Capture the cell that displays the provided text and extract its (x, y) central coordinate. 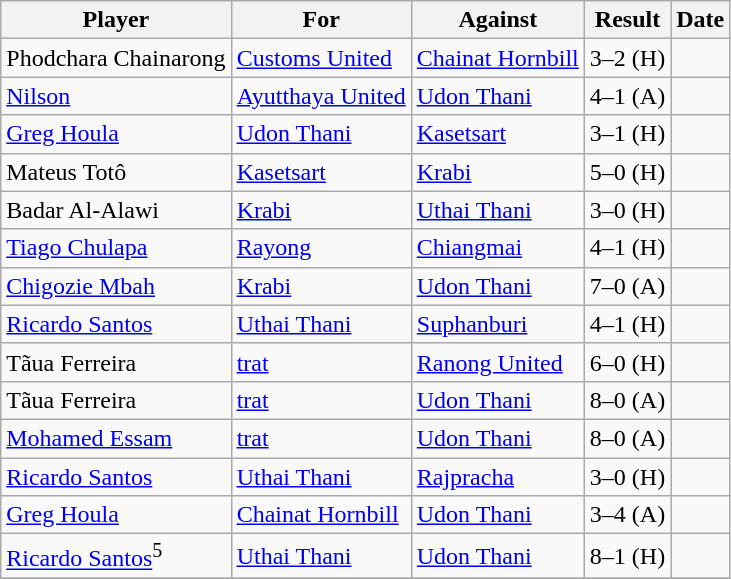
6–0 (H) (627, 362)
3–4 (A) (627, 515)
For (321, 20)
Badar Al-Alawi (116, 210)
Chigozie Mbah (116, 286)
Customs United (321, 58)
Result (627, 20)
Rayong (321, 248)
Against (498, 20)
Mateus Totô (116, 172)
Suphanburi (498, 324)
Nilson (116, 96)
3–1 (H) (627, 134)
8–1 (H) (627, 556)
Mohamed Essam (116, 438)
Ayutthaya United (321, 96)
7–0 (A) (627, 286)
Player (116, 20)
3–2 (H) (627, 58)
4–1 (A) (627, 96)
Ranong United (498, 362)
Phodchara Chainarong (116, 58)
Chiangmai (498, 248)
Rajpracha (498, 477)
5–0 (H) (627, 172)
Date (700, 20)
Ricardo Santos5 (116, 556)
Tiago Chulapa (116, 248)
